Output the (x, y) coordinate of the center of the cell containing the given text.  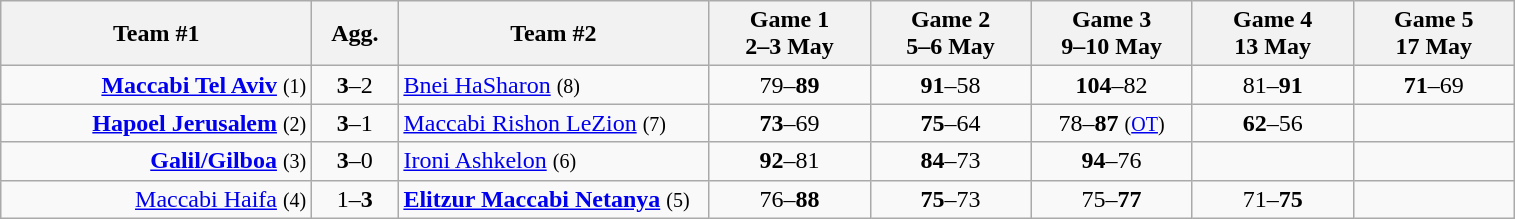
3–2 (355, 85)
62–56 (1272, 123)
104–82 (1112, 85)
Game 517 May (1434, 34)
Game 12–3 May (790, 34)
Maccabi Haifa (4) (156, 199)
Bnei HaSharon (8) (554, 85)
Team #2 (554, 34)
84–73 (950, 161)
75–64 (950, 123)
Game 25–6 May (950, 34)
75–73 (950, 199)
75–77 (1112, 199)
92–81 (790, 161)
1–3 (355, 199)
71–69 (1434, 85)
Hapoel Jerusalem (2) (156, 123)
Ironi Ashkelon (6) (554, 161)
Game 39–10 May (1112, 34)
91–58 (950, 85)
76–88 (790, 199)
Team #1 (156, 34)
Galil/Gilboa (3) (156, 161)
Agg. (355, 34)
Maccabi Rishon LeZion (7) (554, 123)
73–69 (790, 123)
Game 413 May (1272, 34)
81–91 (1272, 85)
78–87 (OT) (1112, 123)
Maccabi Tel Aviv (1) (156, 85)
Elitzur Maccabi Netanya (5) (554, 199)
71–75 (1272, 199)
3–0 (355, 161)
94–76 (1112, 161)
79–89 (790, 85)
3–1 (355, 123)
